For the text-containing cell, return its midpoint in [x, y] coordinate format. 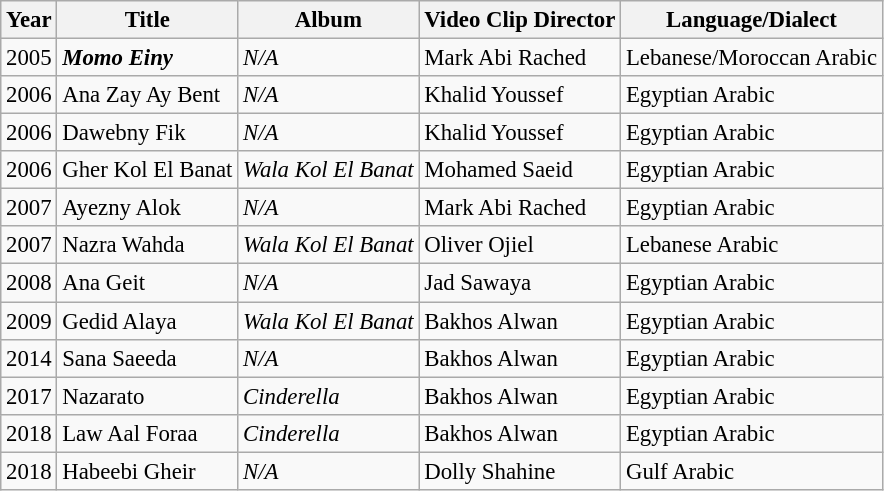
Nazarato [148, 396]
2008 [29, 283]
Gulf Arabic [752, 471]
Mohamed Saeid [520, 170]
Oliver Ojiel [520, 245]
Habeebi Gheir [148, 471]
Video Clip Director [520, 20]
2017 [29, 396]
Ana Zay Ay Bent [148, 95]
Gher Kol El Banat [148, 170]
Title [148, 20]
Dolly Shahine [520, 471]
Lebanese Arabic [752, 245]
Law Aal Foraa [148, 433]
Lebanese/Moroccan Arabic [752, 58]
Language/Dialect [752, 20]
Dawebny Fik [148, 133]
Ayezny Alok [148, 208]
Nazra Wahda [148, 245]
Momo Einy [148, 58]
2009 [29, 321]
Jad Sawaya [520, 283]
Ana Geit [148, 283]
2014 [29, 358]
Sana Saeeda [148, 358]
2005 [29, 58]
Album [328, 20]
Gedid Alaya [148, 321]
Year [29, 20]
